Detect which cell encompasses the target text, then output its (X, Y) center coordinate. 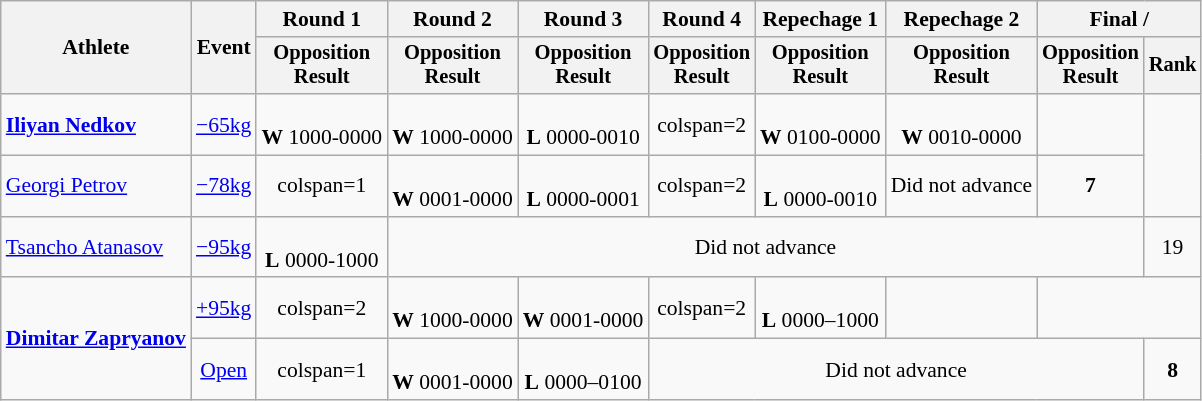
8 (1173, 370)
L 0000–0100 (584, 370)
Athlete (96, 48)
+95kg (224, 308)
7 (1090, 186)
Georgi Petrov (96, 186)
L 0000-1000 (322, 248)
Final / (1119, 19)
W 0100-0000 (820, 124)
Round 4 (702, 19)
Round 2 (452, 19)
L 0000-0001 (584, 186)
Round 3 (584, 19)
W 0010-0000 (962, 124)
Rank (1173, 66)
Iliyan Nedkov (96, 124)
Repechage 1 (820, 19)
−78kg (224, 186)
Repechage 2 (962, 19)
Open (224, 370)
Round 1 (322, 19)
−95kg (224, 248)
−65kg (224, 124)
Tsancho Atanasov (96, 248)
L 0000–1000 (820, 308)
Dimitar Zapryanov (96, 339)
19 (1173, 248)
Event (224, 48)
